Identify which cell holds the provided text, then report its (X, Y) central coordinate. 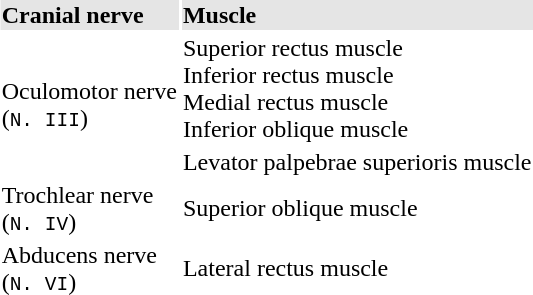
Cranial nerve (89, 15)
Trochlear nerve (N. IV) (89, 208)
Oculomotor nerve (N. III) (89, 105)
Muscle (357, 15)
Superior oblique muscle (357, 208)
Superior rectus muscleInferior rectus muscleMedial rectus muscleInferior oblique muscle (357, 88)
Levator palpebrae superioris muscle (357, 162)
